Capture the cell that displays the provided text and extract its (X, Y) central coordinate. 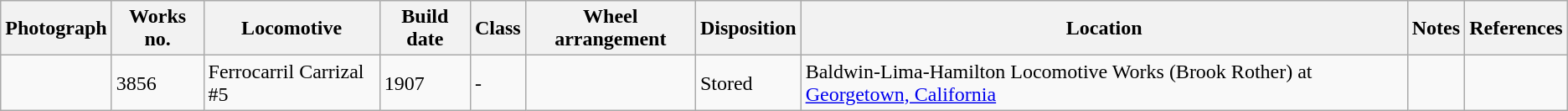
Works no. (157, 29)
Location (1104, 29)
Notes (1436, 29)
Ferrocarril Carrizal #5 (291, 82)
References (1516, 29)
3856 (157, 82)
Build date (425, 29)
Disposition (748, 29)
Class (498, 29)
1907 (425, 82)
- (498, 82)
Baldwin-Lima-Hamilton Locomotive Works (Brook Rother) at Georgetown, California (1104, 82)
Photograph (56, 29)
Stored (748, 82)
Wheel arrangement (610, 29)
Locomotive (291, 29)
